Locate the cell with the specified text and output its [X, Y] center coordinate. 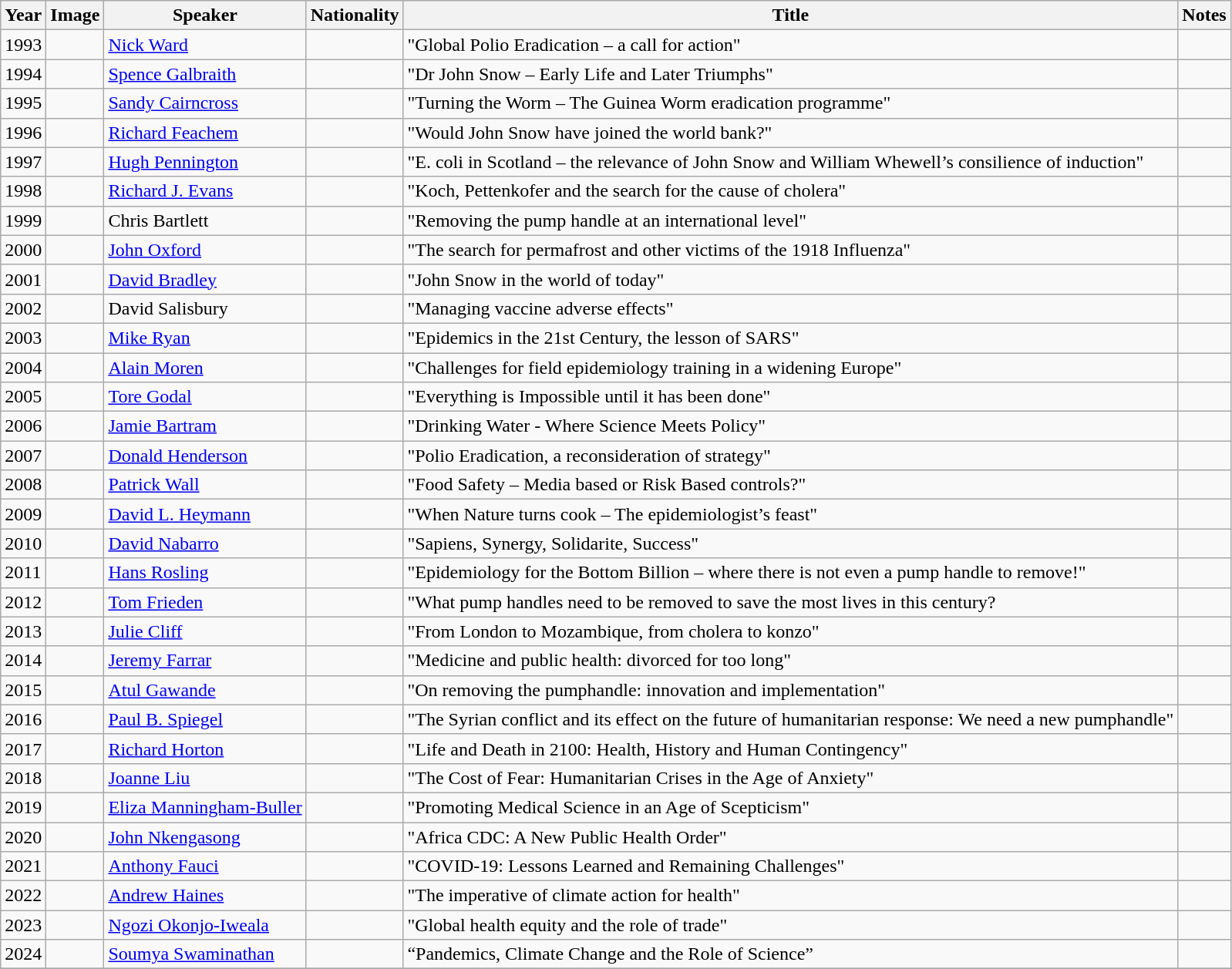
"When Nature turns cook – The epidemiologist’s feast" [791, 514]
1997 [23, 162]
"Dr John Snow – Early Life and Later Triumphs" [791, 74]
"What pump handles need to be removed to save the most lives in this century? [791, 602]
1999 [23, 220]
2022 [23, 896]
2010 [23, 543]
2024 [23, 954]
"Managing vaccine adverse effects" [791, 308]
"Life and Death in 2100: Health, History and Human Contingency" [791, 749]
2013 [23, 631]
2021 [23, 866]
2015 [23, 690]
2018 [23, 778]
1993 [23, 45]
Mike Ryan [205, 338]
"Medicine and public health: divorced for too long" [791, 661]
John Oxford [205, 250]
"Promoting Medical Science in an Age of Scepticism" [791, 807]
2020 [23, 836]
"Challenges for field epidemiology training in a widening Europe" [791, 368]
Alain Moren [205, 368]
Jeremy Farrar [205, 661]
"Drinking Water - Where Science Meets Policy" [791, 426]
Year [23, 15]
David Bradley [205, 279]
2001 [23, 279]
Paul B. Spiegel [205, 719]
2012 [23, 602]
"The Cost of Fear: Humanitarian Crises in the Age of Anxiety" [791, 778]
2007 [23, 456]
Tom Frieden [205, 602]
"Epidemiology for the Bottom Billion – where there is not even a pump handle to remove!" [791, 573]
Image [76, 15]
Nick Ward [205, 45]
"COVID-19: Lessons Learned and Remaining Challenges" [791, 866]
"Global health equity and the role of trade" [791, 925]
Tore Godal [205, 397]
David Nabarro [205, 543]
2023 [23, 925]
Soumya Swaminathan [205, 954]
1996 [23, 133]
2008 [23, 485]
Donald Henderson [205, 456]
"The imperative of climate action for health" [791, 896]
Chris Bartlett [205, 220]
Patrick Wall [205, 485]
2005 [23, 397]
Anthony Fauci [205, 866]
Richard J. Evans [205, 191]
"Food Safety – Media based or Risk Based controls?" [791, 485]
"E. coli in Scotland – the relevance of John Snow and William Whewell’s consilience of induction" [791, 162]
2002 [23, 308]
Notes [1204, 15]
"Removing the pump handle at an international level" [791, 220]
"Polio Eradication, a reconsideration of strategy" [791, 456]
"Everything is Impossible until it has been done" [791, 397]
Speaker [205, 15]
2016 [23, 719]
"The Syrian conflict and its effect on the future of humanitarian response: We need a new pumphandle" [791, 719]
Eliza Manningham-Buller [205, 807]
David L. Heymann [205, 514]
2004 [23, 368]
Sandy Cairncross [205, 103]
"Would John Snow have joined the world bank?" [791, 133]
John Nkengasong [205, 836]
Andrew Haines [205, 896]
"The search for permafrost and other victims of the 1918 Influenza" [791, 250]
David Salisbury [205, 308]
2014 [23, 661]
"Africa CDC: A New Public Health Order" [791, 836]
“Pandemics, Climate Change and the Role of Science” [791, 954]
Richard Feachem [205, 133]
Jamie Bartram [205, 426]
2006 [23, 426]
2019 [23, 807]
2000 [23, 250]
"John Snow in the world of today" [791, 279]
"Koch, Pettenkofer and the search for the cause of cholera" [791, 191]
1994 [23, 74]
Nationality [355, 15]
"Sapiens, Synergy, Solidarite, Success" [791, 543]
"Epidemics in the 21st Century, the lesson of SARS" [791, 338]
2009 [23, 514]
Atul Gawande [205, 690]
"On removing the pumphandle: innovation and implementation" [791, 690]
Richard Horton [205, 749]
Julie Cliff [205, 631]
"Global Polio Eradication – a call for action" [791, 45]
Ngozi Okonjo-Iweala [205, 925]
2003 [23, 338]
2017 [23, 749]
Hans Rosling [205, 573]
2011 [23, 573]
Hugh Pennington [205, 162]
"Turning the Worm – The Guinea Worm eradication programme" [791, 103]
Title [791, 15]
Joanne Liu [205, 778]
1995 [23, 103]
1998 [23, 191]
Spence Galbraith [205, 74]
"From London to Mozambique, from cholera to konzo" [791, 631]
